Find where the given text appears and provide that cell's center as (x, y) coordinate. 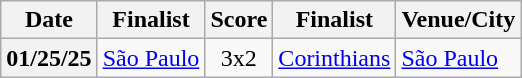
Corinthians (334, 58)
Venue/City (458, 20)
01/25/25 (49, 58)
Score (239, 20)
3x2 (239, 58)
Date (49, 20)
